Determine the [X, Y] coordinate at the center of the cell enclosing the given text.  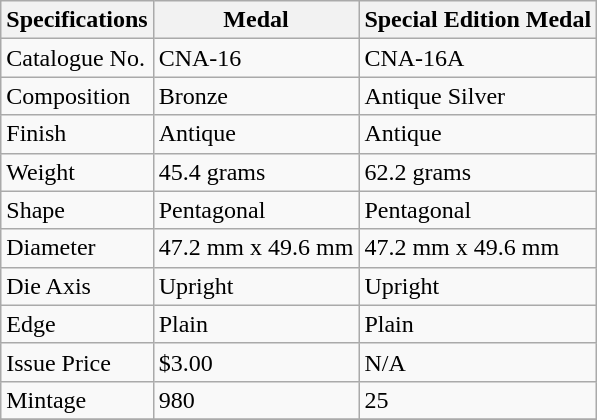
CNA-16 [256, 58]
Special Edition Medal [478, 20]
Catalogue No. [77, 58]
CNA-16A [478, 58]
980 [256, 400]
$3.00 [256, 362]
N/A [478, 362]
62.2 grams [478, 172]
Die Axis [77, 286]
Weight [77, 172]
Specifications [77, 20]
25 [478, 400]
Shape [77, 210]
Medal [256, 20]
Antique Silver [478, 96]
Diameter [77, 248]
Mintage [77, 400]
Finish [77, 134]
Edge [77, 324]
Composition [77, 96]
Bronze [256, 96]
45.4 grams [256, 172]
Issue Price [77, 362]
